Extract the [x, y] coordinate from the center of the cell holding the provided text.  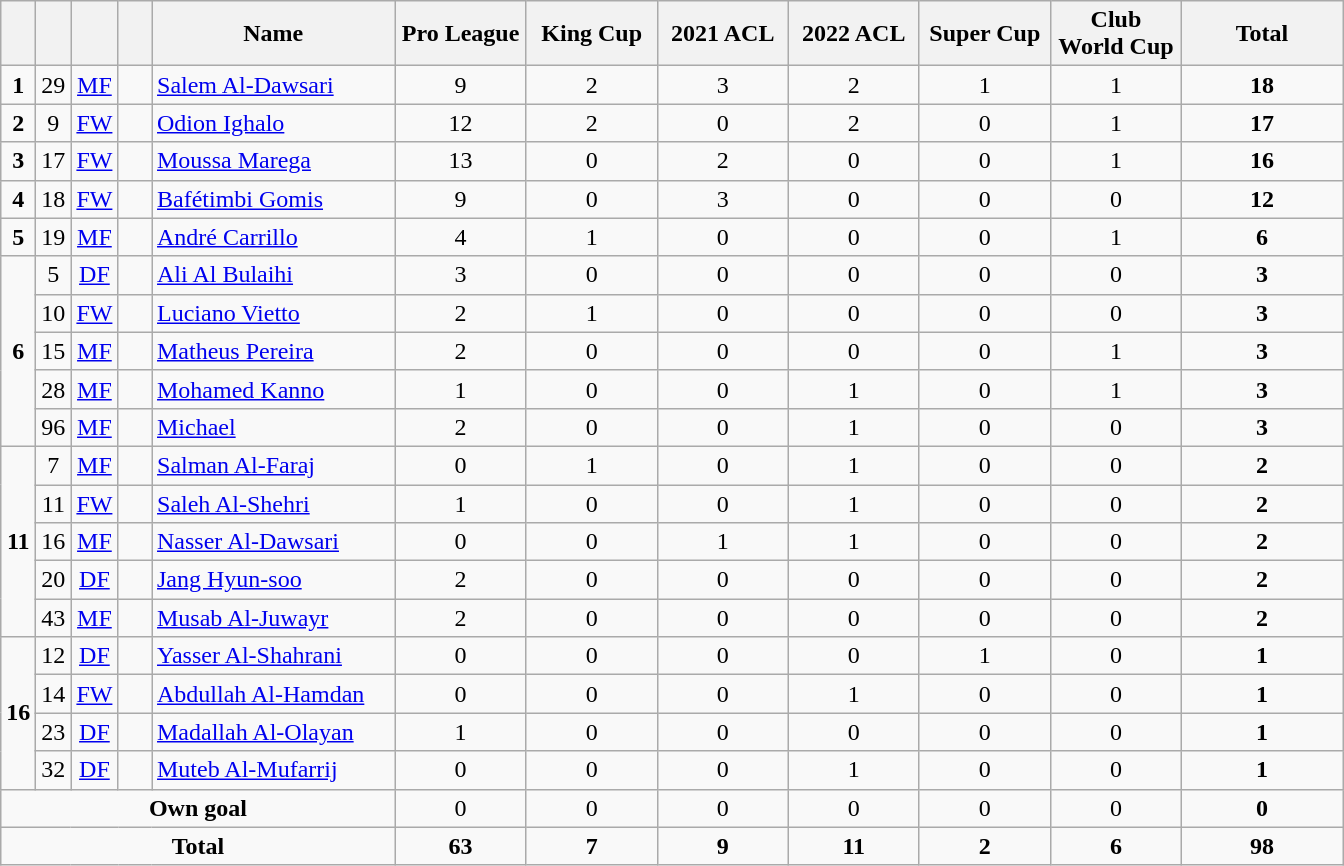
32 [54, 770]
Saleh Al-Shehri [274, 503]
Own goal [198, 808]
98 [1262, 846]
Yasser Al-Shahrani [274, 656]
André Carrillo [274, 237]
Super Cup [984, 34]
Muteb Al-Mufarrij [274, 770]
Abdullah Al-Hamdan [274, 694]
63 [460, 846]
Madallah Al-Olayan [274, 732]
23 [54, 732]
Odion Ighalo [274, 123]
14 [54, 694]
Nasser Al-Dawsari [274, 542]
43 [54, 618]
15 [54, 351]
Pro League [460, 34]
Salman Al-Faraj [274, 465]
10 [54, 313]
Mohamed Kanno [274, 389]
28 [54, 389]
Michael [274, 427]
13 [460, 161]
Bafétimbi Gomis [274, 199]
Club World Cup [1116, 34]
Name [274, 34]
29 [54, 85]
2022 ACL [854, 34]
Matheus Pereira [274, 351]
Ali Al Bulaihi [274, 275]
Moussa Marega [274, 161]
20 [54, 580]
96 [54, 427]
2021 ACL [722, 34]
Luciano Vietto [274, 313]
19 [54, 237]
King Cup [592, 34]
Jang Hyun-soo [274, 580]
Musab Al-Juwayr [274, 618]
Salem Al-Dawsari [274, 85]
